From the cell containing the given text, extract its center point as [X, Y] coordinate. 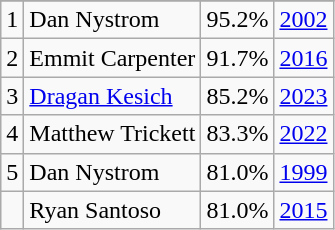
2015 [304, 210]
5 [12, 172]
2002 [304, 20]
4 [12, 134]
1 [12, 20]
Emmit Carpenter [112, 58]
3 [12, 96]
83.3% [238, 134]
2022 [304, 134]
91.7% [238, 58]
Ryan Santoso [112, 210]
85.2% [238, 96]
2 [12, 58]
95.2% [238, 20]
1999 [304, 172]
2016 [304, 58]
Matthew Trickett [112, 134]
Dragan Kesich [112, 96]
2023 [304, 96]
